Return the (x, y) coordinate for the center point of the cell that contains the specified text.  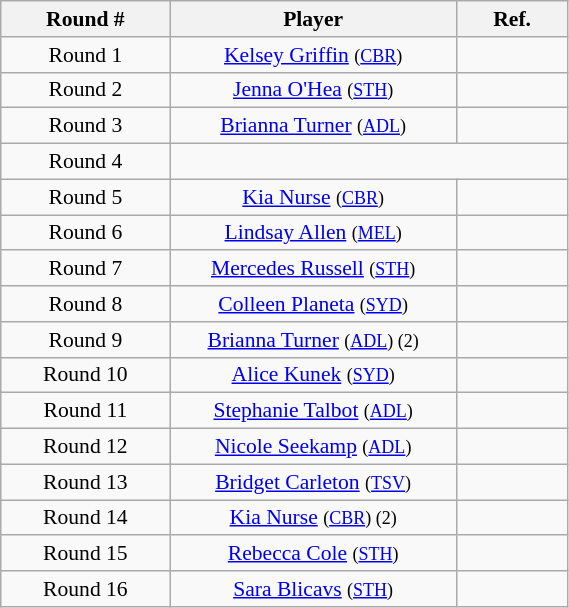
Kia Nurse (CBR) (2) (313, 518)
Round 6 (86, 233)
Round 8 (86, 304)
Kia Nurse (CBR) (313, 197)
Mercedes Russell (STH) (313, 269)
Round 12 (86, 447)
Ref. (512, 19)
Round 14 (86, 518)
Lindsay Allen (MEL) (313, 233)
Round 15 (86, 554)
Kelsey Griffin (CBR) (313, 55)
Round # (86, 19)
Round 5 (86, 197)
Round 11 (86, 411)
Round 9 (86, 340)
Round 7 (86, 269)
Alice Kunek (SYD) (313, 375)
Rebecca Cole (STH) (313, 554)
Round 2 (86, 90)
Round 10 (86, 375)
Brianna Turner (ADL) (313, 126)
Sara Blicavs (STH) (313, 589)
Brianna Turner (ADL) (2) (313, 340)
Bridget Carleton (TSV) (313, 482)
Round 3 (86, 126)
Round 4 (86, 162)
Player (313, 19)
Round 16 (86, 589)
Nicole Seekamp (ADL) (313, 447)
Round 1 (86, 55)
Stephanie Talbot (ADL) (313, 411)
Jenna O'Hea (STH) (313, 90)
Colleen Planeta (SYD) (313, 304)
Round 13 (86, 482)
